From the cell containing the given text, extract its center point as (x, y) coordinate. 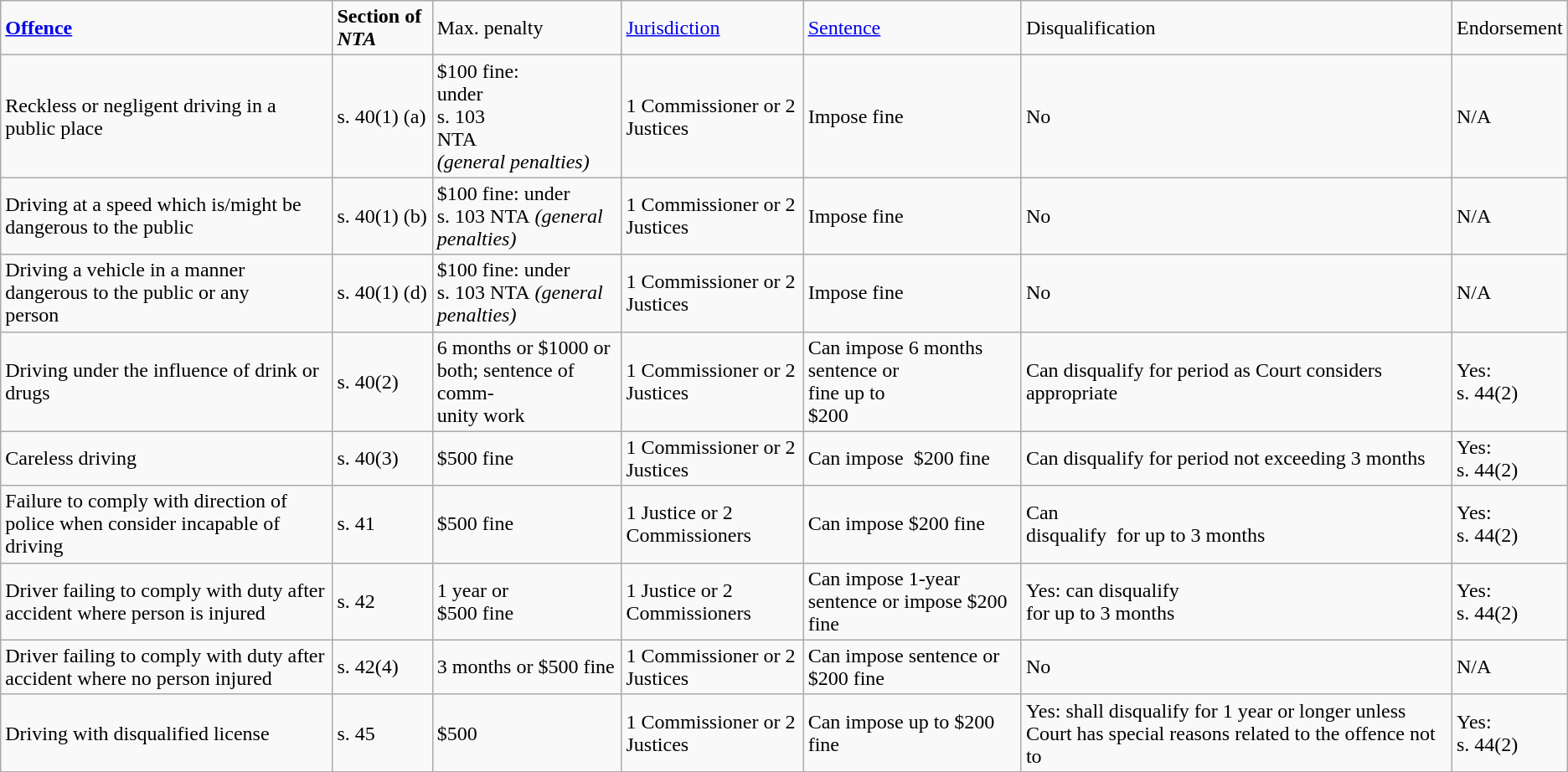
Endorsement (1509, 28)
Driving a vehicle in a manner dangerous to the public or anyperson (167, 293)
Max. penalty (527, 28)
Can impose 1-year sentence or impose $200 fine (912, 601)
1 year or$500 fine (527, 601)
Careless driving (167, 459)
Driver failing to comply with duty after accident where no person injured (167, 666)
s. 41 (382, 524)
s. 42(4) (382, 666)
s. 40(1) (a) (382, 116)
Reckless or negligent driving in a public place (167, 116)
Section of NTA (382, 28)
3 months or $500 fine (527, 666)
6 months or $1000 or both; sentence ofcomm-unity work (527, 382)
$100 fine:unders. 103NTA(general penalties) (527, 116)
s. 45 (382, 733)
s. 40(2) (382, 382)
Driving with disqualified license (167, 733)
Can impose up to $200 fine (912, 733)
Can disqualify for period not exceeding 3 months (1236, 459)
Driving at a speed which is/might be dangerous to the public (167, 216)
s. 40(3) (382, 459)
Can impose sentence or $200 fine (912, 666)
s. 40(1) (d) (382, 293)
Failure to comply with direction of police when consider incapable of driving (167, 524)
Jurisdiction (712, 28)
Can impose 6 months sentence orfine up to$200 (912, 382)
Yes: can disqualifyfor up to 3 months (1236, 601)
s. 40(1) (b) (382, 216)
Driver failing to comply with duty after accident where person is injured (167, 601)
Offence (167, 28)
Can disqualify for period as Court considers appropriate (1236, 382)
Driving under the influence of drink ordrugs (167, 382)
Disqualification (1236, 28)
$500 (527, 733)
Sentence (912, 28)
Yes: shall disqualify for 1 year or longer unless Court has special reasons related to the offence not to (1236, 733)
s. 42 (382, 601)
Candisqualify for up to 3 months (1236, 524)
